Provide the (x, y) coordinate of the cell's center where the given text is located.  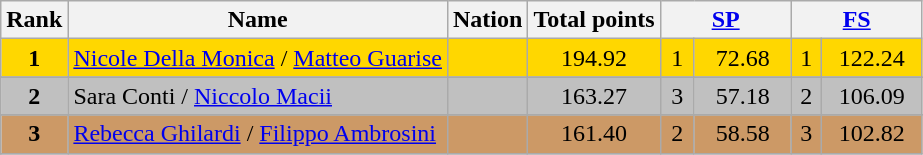
SP (726, 20)
102.82 (872, 134)
72.68 (742, 58)
FS (856, 20)
106.09 (872, 96)
Sara Conti / Niccolo Macii (258, 96)
Total points (594, 20)
Nation (487, 20)
57.18 (742, 96)
58.58 (742, 134)
Rebecca Ghilardi / Filippo Ambrosini (258, 134)
Nicole Della Monica / Matteo Guarise (258, 58)
122.24 (872, 58)
161.40 (594, 134)
Rank (34, 20)
163.27 (594, 96)
Name (258, 20)
194.92 (594, 58)
